Determine the [X, Y] coordinate at the center of the cell enclosing the given text.  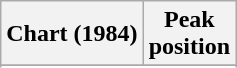
Peakposition [189, 34]
Chart (1984) [72, 34]
